Detect which cell encompasses the target text, then output its [X, Y] center coordinate. 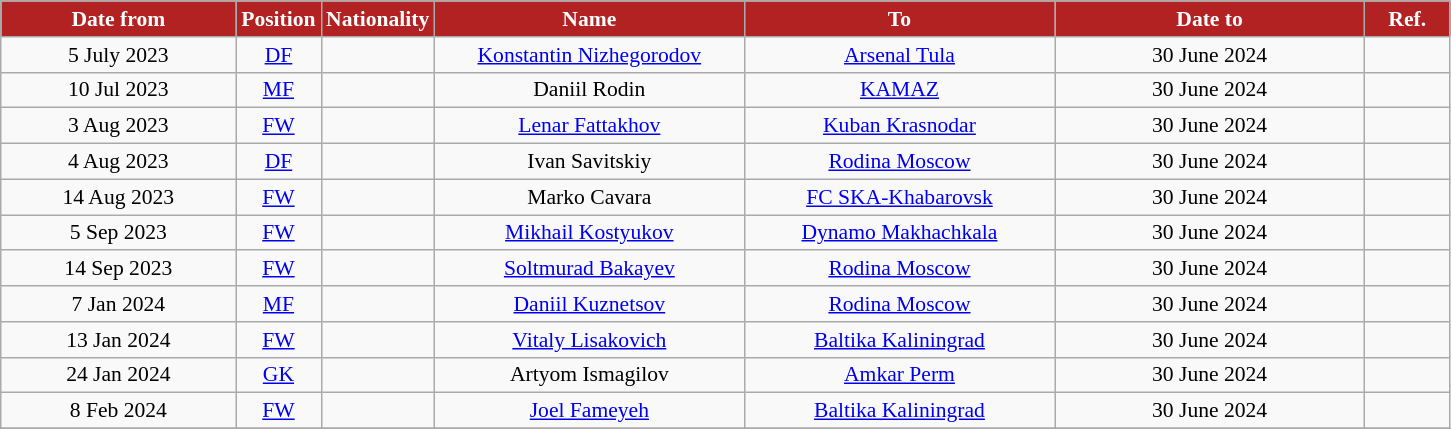
Nationality [378, 19]
14 Aug 2023 [118, 197]
KAMAZ [899, 90]
Dynamo Makhachkala [899, 233]
Name [589, 19]
Position [278, 19]
Marko Cavara [589, 197]
14 Sep 2023 [118, 269]
7 Jan 2024 [118, 304]
Date from [118, 19]
GK [278, 375]
Amkar Perm [899, 375]
13 Jan 2024 [118, 340]
24 Jan 2024 [118, 375]
Lenar Fattakhov [589, 126]
4 Aug 2023 [118, 162]
5 Sep 2023 [118, 233]
To [899, 19]
10 Jul 2023 [118, 90]
Konstantin Nizhegorodov [589, 55]
3 Aug 2023 [118, 126]
Date to [1210, 19]
8 Feb 2024 [118, 411]
Vitaly Lisakovich [589, 340]
Arsenal Tula [899, 55]
Mikhail Kostyukov [589, 233]
Kuban Krasnodar [899, 126]
Daniil Rodin [589, 90]
FC SKA-Khabarovsk [899, 197]
Ref. [1408, 19]
5 July 2023 [118, 55]
Soltmurad Bakayev [589, 269]
Daniil Kuznetsov [589, 304]
Joel Fameyeh [589, 411]
Artyom Ismagilov [589, 375]
Ivan Savitskiy [589, 162]
